Search for the cell housing the specified text and yield its [x, y] center coordinate. 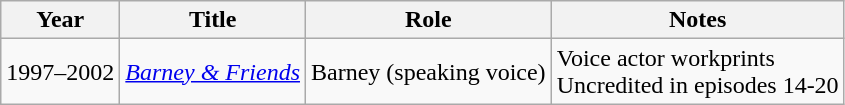
1997–2002 [60, 72]
Barney & Friends [213, 72]
Role [429, 20]
Voice actor workprintsUncredited in episodes 14-20 [698, 72]
Notes [698, 20]
Title [213, 20]
Year [60, 20]
Barney (speaking voice) [429, 72]
